Output the (X, Y) coordinate of the center of the cell containing the given text.  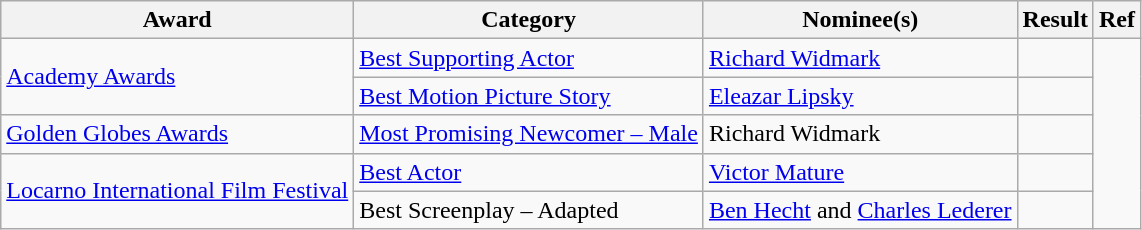
Eleazar Lipsky (860, 96)
Award (178, 20)
Academy Awards (178, 77)
Best Screenplay – Adapted (529, 210)
Category (529, 20)
Locarno International Film Festival (178, 191)
Best Supporting Actor (529, 58)
Ref (1116, 20)
Best Motion Picture Story (529, 96)
Best Actor (529, 172)
Result (1055, 20)
Victor Mature (860, 172)
Golden Globes Awards (178, 134)
Most Promising Newcomer – Male (529, 134)
Nominee(s) (860, 20)
Ben Hecht and Charles Lederer (860, 210)
